Search for the cell housing the specified text and yield its [x, y] center coordinate. 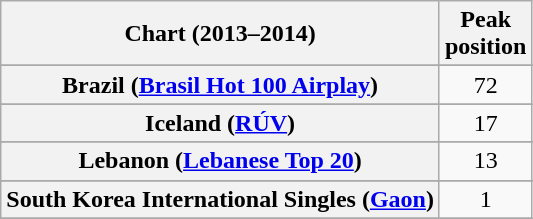
17 [485, 123]
Iceland (RÚV) [220, 123]
72 [485, 85]
1 [485, 199]
Brazil (Brasil Hot 100 Airplay) [220, 85]
Lebanon (Lebanese Top 20) [220, 161]
Chart (2013–2014) [220, 34]
13 [485, 161]
South Korea International Singles (Gaon) [220, 199]
Peakposition [485, 34]
